Search for the cell housing the specified text and yield its (X, Y) center coordinate. 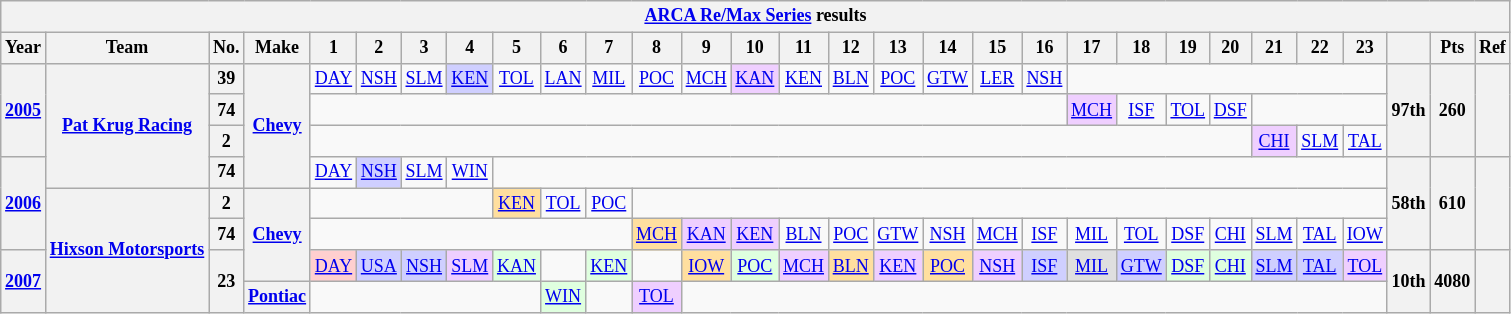
Year (24, 48)
Pontiac (278, 296)
22 (1320, 48)
2006 (24, 204)
USA (378, 266)
58th (1408, 204)
Hixson Motorsports (126, 250)
15 (997, 48)
4 (470, 48)
Pat Krug Racing (126, 126)
4080 (1452, 281)
13 (898, 48)
8 (657, 48)
Team (126, 48)
18 (1141, 48)
2007 (24, 281)
10 (755, 48)
610 (1452, 204)
3 (424, 48)
No. (226, 48)
9 (706, 48)
LER (997, 78)
7 (609, 48)
20 (1230, 48)
Make (278, 48)
Ref (1493, 48)
260 (1452, 110)
Pts (1452, 48)
LAN (563, 78)
5 (517, 48)
14 (948, 48)
6 (563, 48)
19 (1188, 48)
1 (333, 48)
2005 (24, 110)
16 (1044, 48)
12 (850, 48)
17 (1092, 48)
97th (1408, 110)
39 (226, 78)
11 (804, 48)
21 (1274, 48)
10th (1408, 281)
ARCA Re/Max Series results (756, 16)
